Return the [x, y] coordinate for the center point of the cell that contains the specified text.  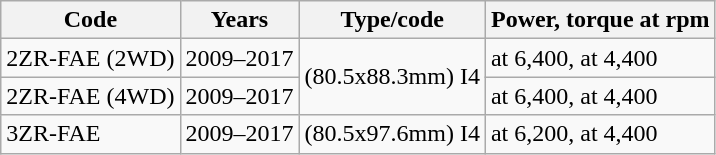
(80.5x88.3mm) I4 [392, 77]
Years [240, 20]
Code [90, 20]
Power, torque at rpm [600, 20]
2ZR-FAE (4WD) [90, 96]
Type/code [392, 20]
at 6,200, at 4,400 [600, 134]
2ZR-FAE (2WD) [90, 58]
3ZR-FAE [90, 134]
(80.5x97.6mm) I4 [392, 134]
